Determine the (X, Y) coordinate at the center of the cell enclosing the given text.  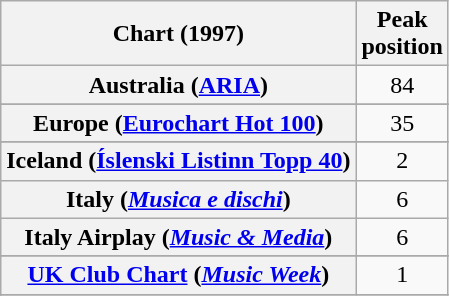
Italy Airplay (Music & Media) (178, 237)
2 (402, 161)
Australia (ARIA) (178, 85)
UK Club Chart (Music Week) (178, 275)
35 (402, 123)
1 (402, 275)
Italy (Musica e dischi) (178, 199)
Europe (Eurochart Hot 100) (178, 123)
Chart (1997) (178, 34)
Peakposition (402, 34)
84 (402, 85)
Iceland (Íslenski Listinn Topp 40) (178, 161)
